Search for the cell housing the specified text and yield its [x, y] center coordinate. 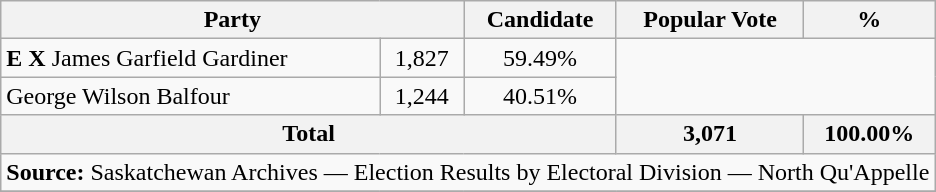
59.49% [540, 58]
Source: Saskatchewan Archives — Election Results by Electoral Division — North Qu'Appelle [468, 172]
40.51% [540, 96]
1,827 [422, 58]
Total [309, 134]
Party [232, 20]
% [870, 20]
100.00% [870, 134]
Popular Vote [710, 20]
3,071 [710, 134]
Candidate [540, 20]
E X James Garfield Gardiner [190, 58]
1,244 [422, 96]
George Wilson Balfour [190, 96]
